Output the [x, y] coordinate of the center of the cell containing the given text.  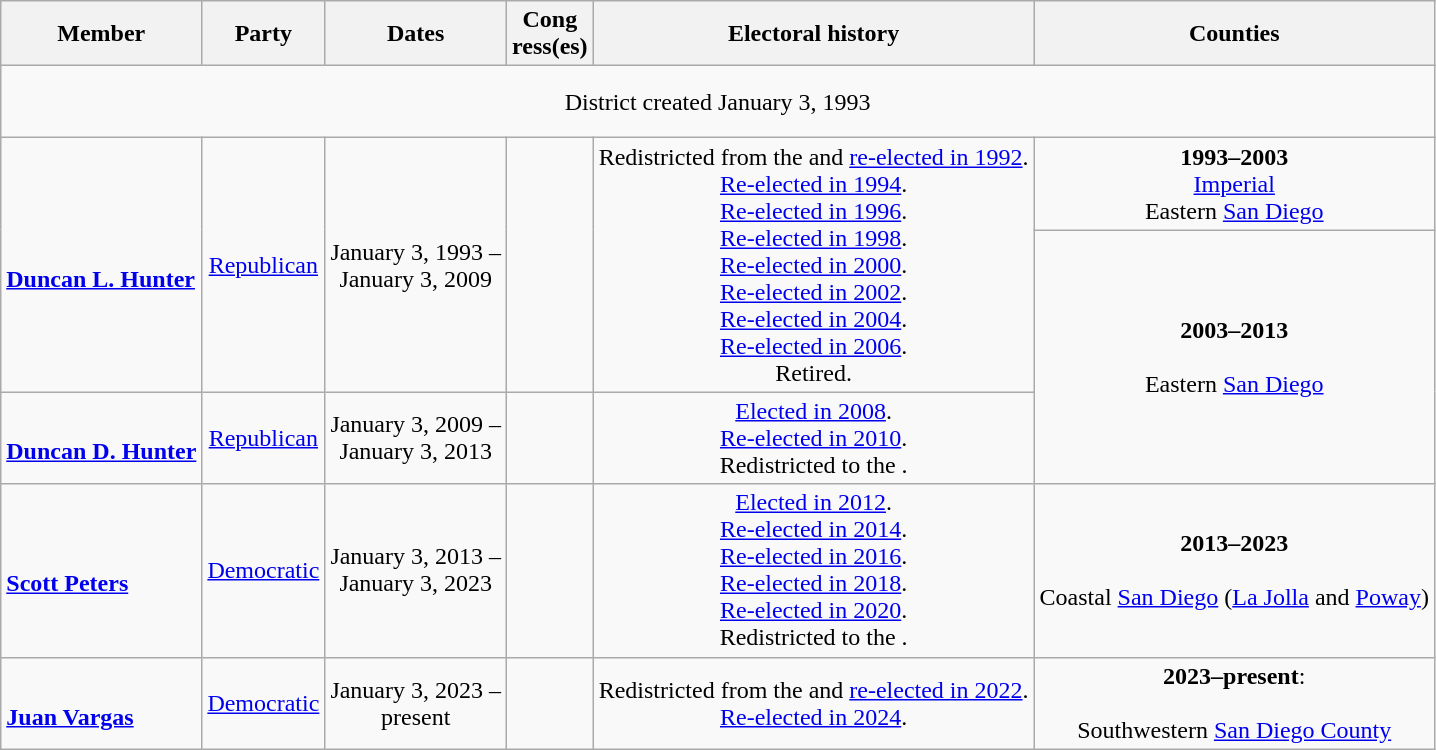
Juan Vargas [102, 703]
Duncan D. Hunter [102, 438]
Member [102, 34]
Redistricted from the and re-elected in 2022.Re-elected in 2024. [814, 703]
Counties [1234, 34]
Congress(es) [550, 34]
Scott Peters [102, 570]
District created January 3, 1993 [718, 102]
Electoral history [814, 34]
January 3, 2023 –present [416, 703]
January 3, 2009 –January 3, 2013 [416, 438]
Elected in 2008.Re-elected in 2010.Redistricted to the . [814, 438]
Duncan L. Hunter [102, 265]
Party [264, 34]
1993–2003ImperialEastern San Diego [1234, 184]
January 3, 1993 –January 3, 2009 [416, 265]
January 3, 2013 –January 3, 2023 [416, 570]
2013–2023Coastal San Diego (La Jolla and Poway) [1234, 570]
Elected in 2012.Re-elected in 2014.Re-elected in 2016.Re-elected in 2018.Re-elected in 2020.Redistricted to the . [814, 570]
2003–2013Eastern San Diego [1234, 357]
2023–present:Southwestern San Diego County [1234, 703]
Dates [416, 34]
